Detect which cell encompasses the target text, then output its (X, Y) center coordinate. 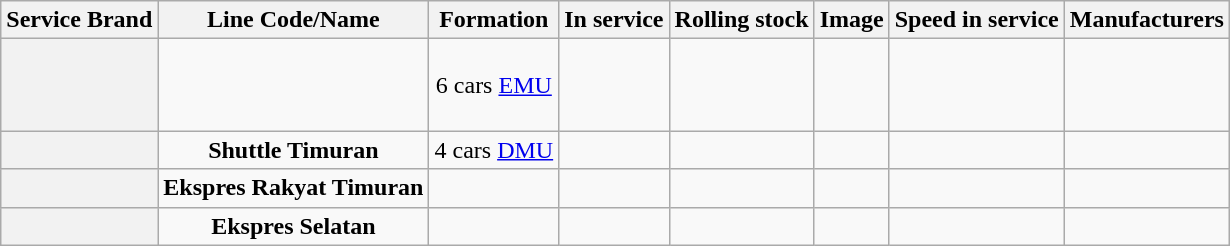
4 cars DMU (494, 150)
In service (614, 20)
Manufacturers (1146, 20)
Image (852, 20)
Rolling stock (742, 20)
Ekspres Rakyat Timuran (294, 188)
Ekspres Selatan (294, 226)
Speed in service (976, 20)
Line Code/Name (294, 20)
6 cars EMU (494, 85)
Formation (494, 20)
Service Brand (80, 20)
Shuttle Timuran (294, 150)
